Determine the (x, y) coordinate at the center of the cell enclosing the given text.  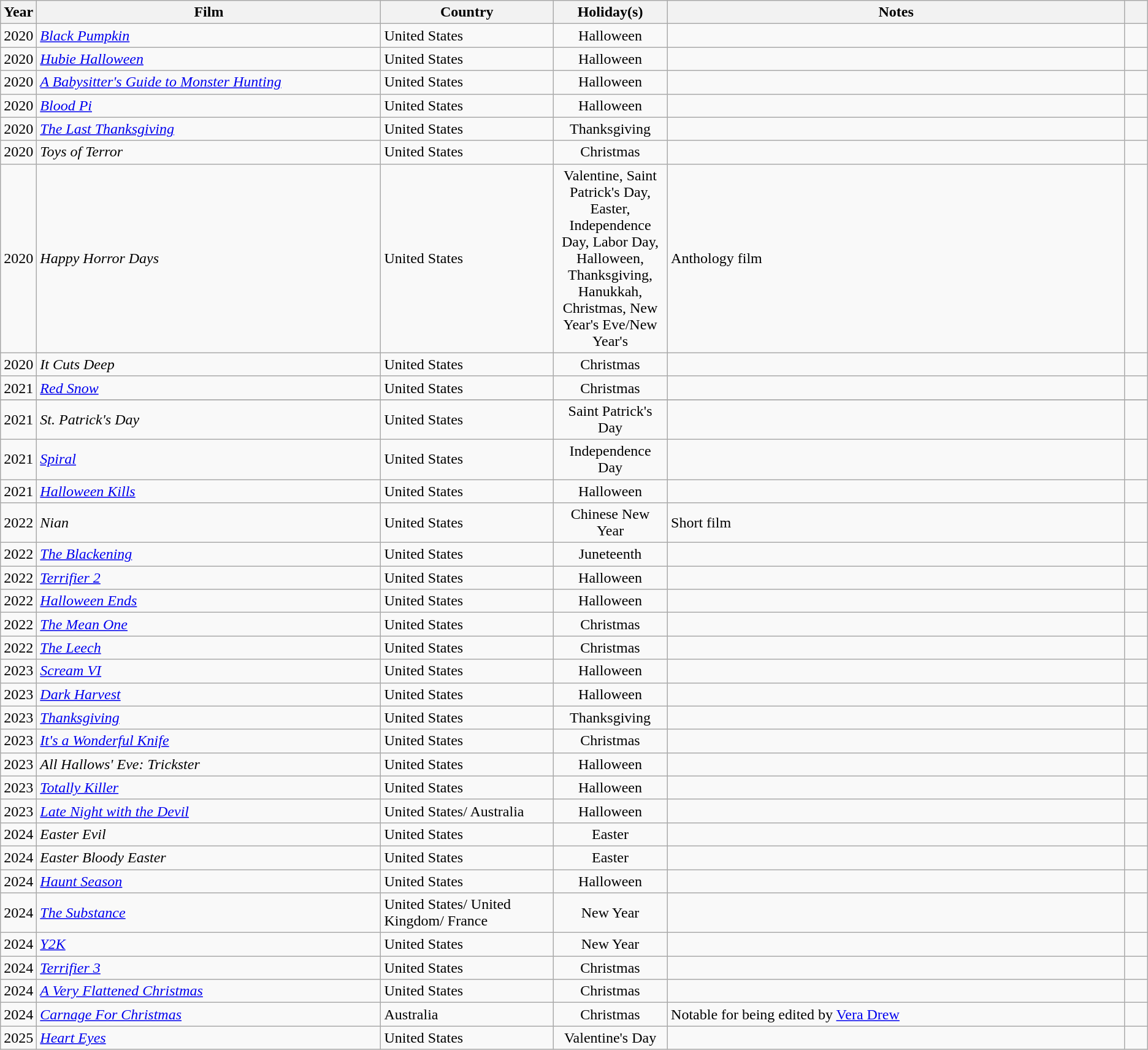
Year (18, 12)
Australia (467, 1014)
Halloween Kills (209, 491)
The Last Thanksgiving (209, 129)
Totally Killer (209, 787)
Carnage For Christmas (209, 1014)
Nian (209, 523)
Easter Evil (209, 834)
The Substance (209, 913)
Notable for being edited by Vera Drew (897, 1014)
Y2K (209, 945)
Saint Patrick's Day (611, 420)
Short film (897, 523)
Film (209, 12)
Country (467, 12)
A Very Flattened Christmas (209, 991)
Holiday(s) (611, 12)
Valentine's Day (611, 1038)
Spiral (209, 459)
The Blackening (209, 554)
Easter Bloody Easter (209, 857)
Black Pumpkin (209, 36)
It Cuts Deep (209, 364)
United States/ Australia (467, 811)
Hubie Halloween (209, 59)
Late Night with the Devil (209, 811)
St. Patrick's Day (209, 420)
2025 (18, 1038)
Juneteenth (611, 554)
United States/ United Kingdom/ France (467, 913)
Scream VI (209, 671)
Independence Day (611, 459)
A Babysitter's Guide to Monster Hunting (209, 82)
Dark Harvest (209, 694)
Happy Horror Days (209, 258)
Blood Pi (209, 105)
Terrifier 2 (209, 578)
Anthology film (897, 258)
Halloween Ends (209, 601)
Heart Eyes (209, 1038)
The Leech (209, 648)
The Mean One (209, 624)
Red Snow (209, 388)
All Hallows' Eve: Trickster (209, 764)
It's a Wonderful Knife (209, 741)
Haunt Season (209, 881)
Valentine, Saint Patrick's Day, Easter, Independence Day, Labor Day, Halloween, Thanksgiving, Hanukkah, Christmas, New Year's Eve/New Year's (611, 258)
Toys of Terror (209, 152)
Chinese New Year (611, 523)
Notes (897, 12)
Terrifier 3 (209, 968)
